Locate the cell with the specified text and output its (x, y) center coordinate. 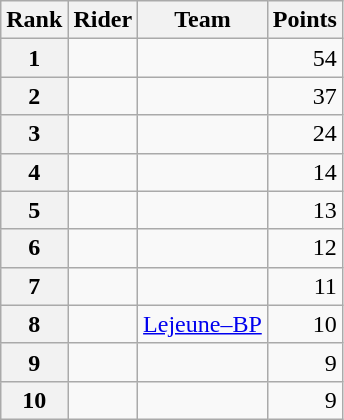
Rider (103, 20)
8 (34, 324)
24 (304, 134)
6 (34, 248)
7 (34, 286)
3 (34, 134)
Points (304, 20)
11 (304, 286)
5 (34, 210)
12 (304, 248)
14 (304, 172)
13 (304, 210)
54 (304, 58)
Rank (34, 20)
37 (304, 96)
4 (34, 172)
1 (34, 58)
2 (34, 96)
Team (203, 20)
Lejeune–BP (203, 324)
